Pinpoint the cell where the given text exists, returning its [X, Y] midpoint coordinate. 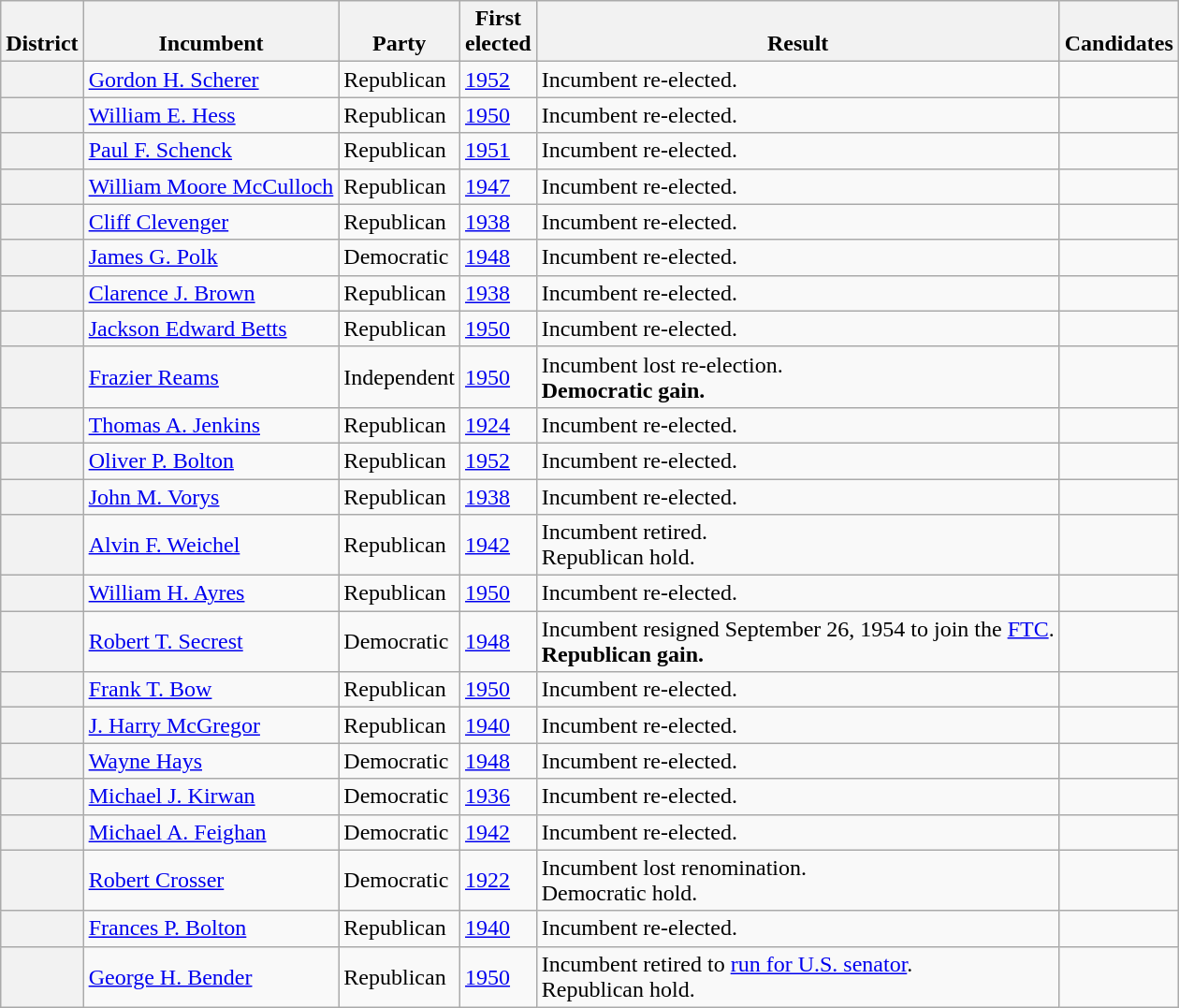
1947 [499, 186]
J. Harry McGregor [211, 725]
Candidates [1119, 32]
1922 [499, 880]
Paul F. Schenck [211, 151]
Result [797, 32]
Michael A. Feighan [211, 832]
William H. Ayres [211, 593]
Oliver P. Bolton [211, 460]
Wayne Hays [211, 761]
Independent [400, 376]
Gordon H. Scherer [211, 80]
Incumbent [211, 32]
Michael J. Kirwan [211, 796]
1936 [499, 796]
Party [400, 32]
Jackson Edward Betts [211, 329]
Incumbent retired to run for U.S. senator.Republican hold. [797, 977]
Robert Crosser [211, 880]
District [42, 32]
Alvin F. Weichel [211, 545]
Incumbent resigned September 26, 1954 to join the FTC.Republican gain. [797, 642]
Incumbent lost renomination.Democratic hold. [797, 880]
William E. Hess [211, 115]
Cliff Clevenger [211, 222]
Clarence J. Brown [211, 293]
George H. Bender [211, 977]
William Moore McCulloch [211, 186]
Firstelected [499, 32]
Frank T. Bow [211, 690]
Robert T. Secrest [211, 642]
John M. Vorys [211, 497]
Incumbent lost re-election.Democratic gain. [797, 376]
Incumbent retired.Republican hold. [797, 545]
1951 [499, 151]
Thomas A. Jenkins [211, 425]
Frances P. Bolton [211, 928]
James G. Polk [211, 257]
Frazier Reams [211, 376]
1924 [499, 425]
